Identify which cell holds the provided text, then report its [x, y] central coordinate. 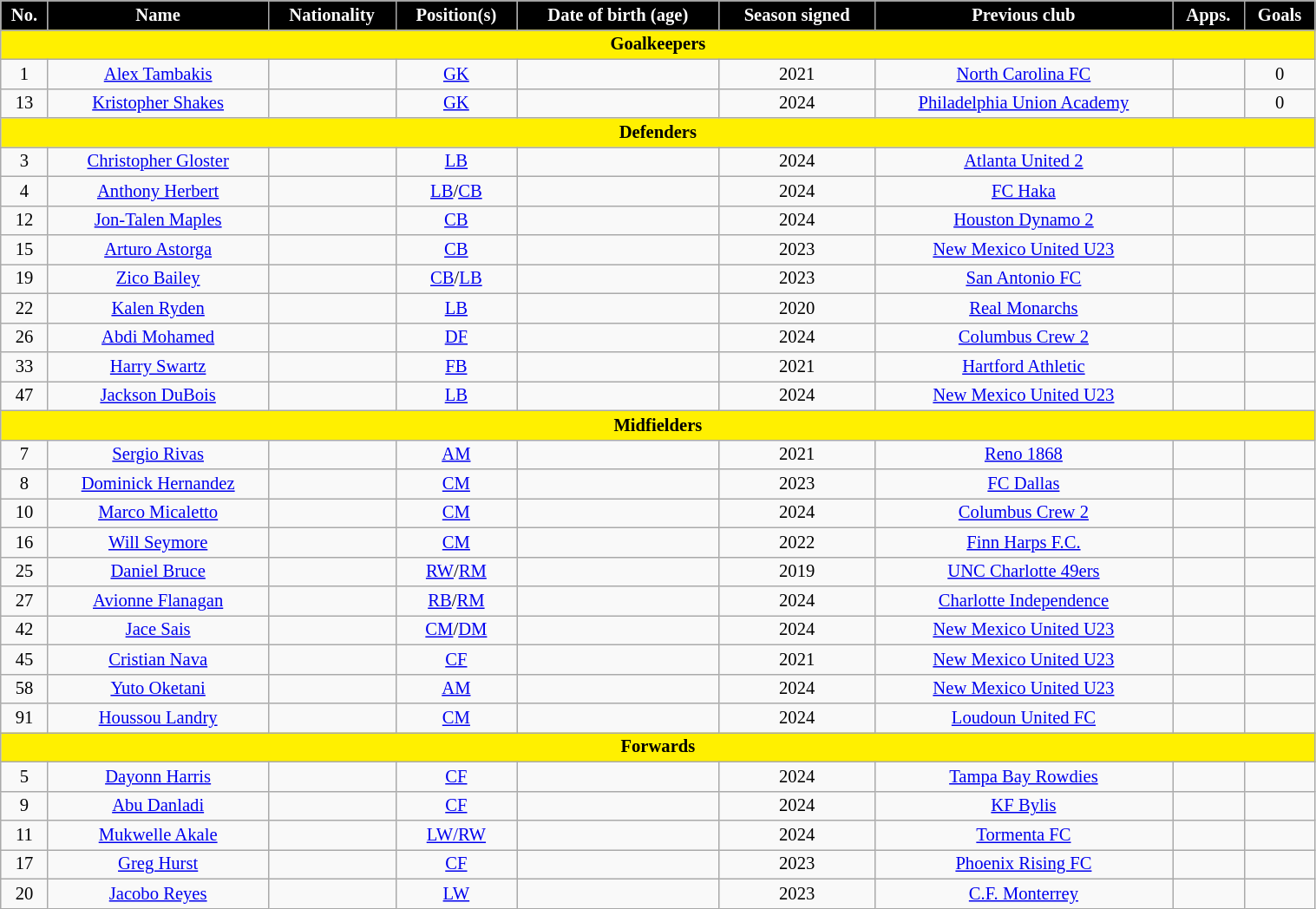
3 [24, 161]
Christopher Gloster [158, 161]
Defenders [658, 133]
Philadelphia Union Academy [1024, 103]
Abu Danladi [158, 806]
UNC Charlotte 49ers [1024, 572]
Tampa Bay Rowdies [1024, 776]
Harry Swartz [158, 367]
LB/CB [456, 191]
Goalkeepers [658, 44]
CB/LB [456, 278]
Zico Bailey [158, 278]
FC Dallas [1024, 483]
8 [24, 483]
Houston Dynamo 2 [1024, 220]
Greg Hurst [158, 864]
RW/RM [456, 572]
Previous club [1024, 15]
North Carolina FC [1024, 74]
27 [24, 601]
CM/DM [456, 630]
17 [24, 864]
47 [24, 396]
15 [24, 249]
2022 [796, 542]
Alex Tambakis [158, 74]
91 [24, 717]
25 [24, 572]
C.F. Monterrey [1024, 893]
Atlanta United 2 [1024, 161]
No. [24, 15]
58 [24, 689]
LW/RW [456, 835]
Jacobo Reyes [158, 893]
2019 [796, 572]
Midfielders [658, 425]
Kristopher Shakes [158, 103]
Finn Harps F.C. [1024, 542]
9 [24, 806]
Yuto Oketani [158, 689]
5 [24, 776]
1 [24, 74]
Jace Sais [158, 630]
Abdi Mohamed [158, 337]
12 [24, 220]
Phoenix Rising FC [1024, 864]
DF [456, 337]
Position(s) [456, 15]
10 [24, 513]
16 [24, 542]
Charlotte Independence [1024, 601]
Marco Micaletto [158, 513]
Dominick Hernandez [158, 483]
Anthony Herbert [158, 191]
Loudoun United FC [1024, 717]
7 [24, 454]
Forwards [658, 747]
Jon-Talen Maples [158, 220]
RB/RM [456, 601]
Jackson DuBois [158, 396]
Reno 1868 [1024, 454]
26 [24, 337]
Season signed [796, 15]
Date of birth (age) [619, 15]
42 [24, 630]
Name [158, 15]
19 [24, 278]
LW [456, 893]
Goals [1280, 15]
Sergio Rivas [158, 454]
Tormenta FC [1024, 835]
2020 [796, 308]
Arturo Astorga [158, 249]
33 [24, 367]
Daniel Bruce [158, 572]
Dayonn Harris [158, 776]
FB [456, 367]
Will Seymore [158, 542]
Kalen Ryden [158, 308]
Apps. [1209, 15]
13 [24, 103]
22 [24, 308]
Hartford Athletic [1024, 367]
Mukwelle Akale [158, 835]
Avionne Flanagan [158, 601]
11 [24, 835]
FC Haka [1024, 191]
4 [24, 191]
20 [24, 893]
Cristian Nava [158, 659]
45 [24, 659]
Real Monarchs [1024, 308]
Nationality [331, 15]
Houssou Landry [158, 717]
San Antonio FC [1024, 278]
KF Bylis [1024, 806]
